Detect which cell encompasses the target text, then output its [x, y] center coordinate. 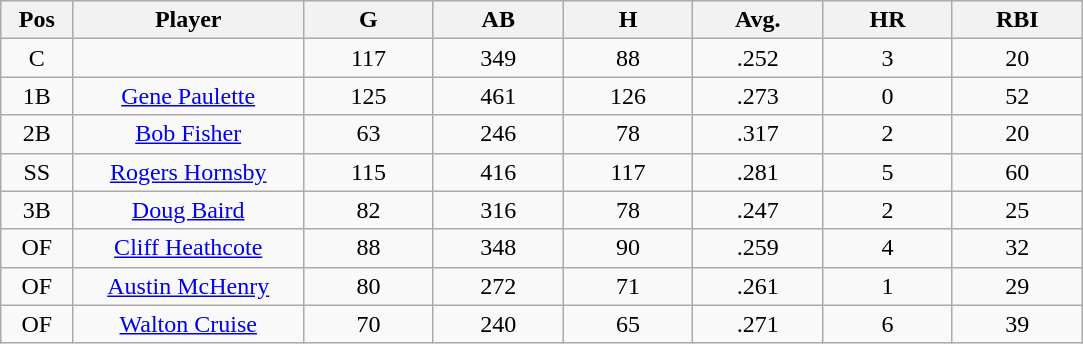
82 [369, 210]
Pos [37, 20]
AB [498, 20]
25 [1017, 210]
349 [498, 58]
272 [498, 286]
.259 [758, 248]
65 [628, 324]
Cliff Heathcote [188, 248]
.271 [758, 324]
G [369, 20]
240 [498, 324]
3 [888, 58]
Avg. [758, 20]
.261 [758, 286]
.317 [758, 134]
Bob Fisher [188, 134]
52 [1017, 96]
C [37, 58]
SS [37, 172]
Doug Baird [188, 210]
63 [369, 134]
39 [1017, 324]
80 [369, 286]
Austin McHenry [188, 286]
32 [1017, 248]
316 [498, 210]
246 [498, 134]
1B [37, 96]
.247 [758, 210]
.281 [758, 172]
Gene Paulette [188, 96]
461 [498, 96]
HR [888, 20]
1 [888, 286]
4 [888, 248]
2B [37, 134]
.273 [758, 96]
90 [628, 248]
3B [37, 210]
70 [369, 324]
5 [888, 172]
H [628, 20]
6 [888, 324]
Rogers Hornsby [188, 172]
Walton Cruise [188, 324]
29 [1017, 286]
Player [188, 20]
60 [1017, 172]
RBI [1017, 20]
71 [628, 286]
416 [498, 172]
125 [369, 96]
126 [628, 96]
115 [369, 172]
0 [888, 96]
.252 [758, 58]
348 [498, 248]
